From the cell containing the given text, extract its center point as (X, Y) coordinate. 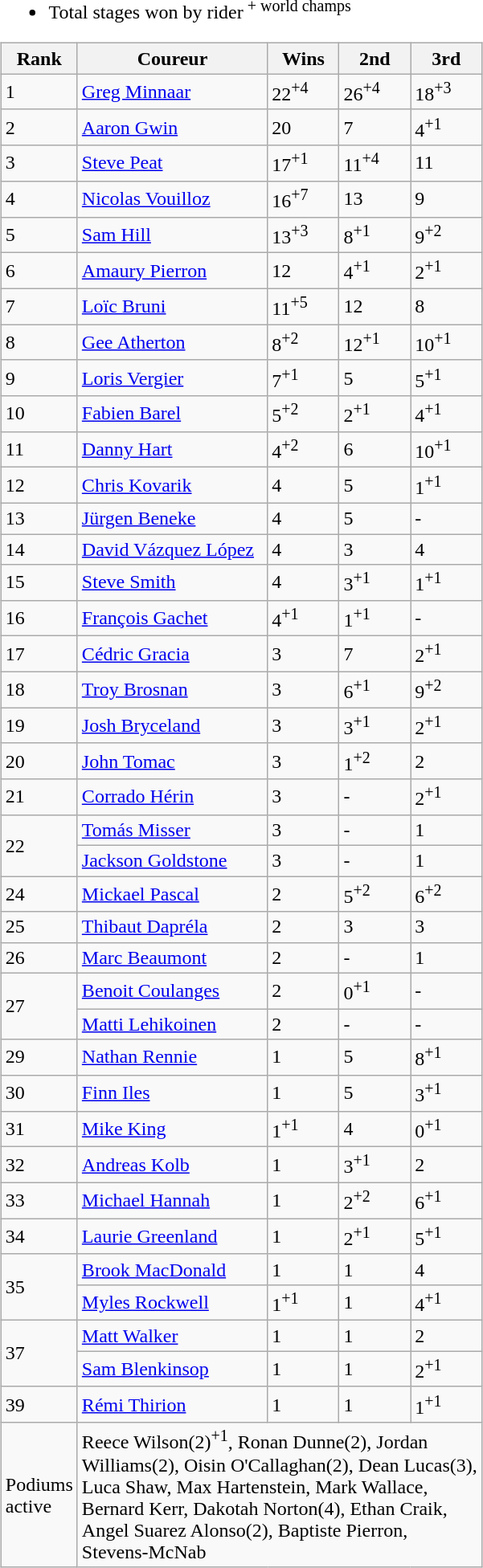
2nd (375, 59)
22 (39, 845)
Mike King (172, 1129)
Thibaut Dapréla (172, 927)
7+1 (304, 378)
26 (39, 958)
27 (39, 1006)
Brook MacDonald (172, 1269)
15 (39, 583)
16 (39, 619)
Josh Bryceland (172, 726)
39 (39, 1404)
Podiums active (39, 1495)
Marc Beaumont (172, 958)
24 (39, 895)
Michael Hannah (172, 1200)
Chris Kovarik (172, 485)
Sam Hill (172, 235)
Matti Lehikoinen (172, 1024)
Steve Smith (172, 583)
Fabien Barel (172, 414)
Mickael Pascal (172, 895)
Wins (304, 59)
4+2 (304, 450)
Nicolas Vouilloz (172, 199)
Gee Atherton (172, 342)
8+2 (304, 342)
35 (39, 1287)
21 (39, 797)
18 (39, 689)
David Vázquez López (172, 549)
33 (39, 1200)
12+1 (375, 342)
Amaury Pierron (172, 272)
10 (39, 414)
Rémi Thirion (172, 1404)
Danny Hart (172, 450)
Laurie Greenland (172, 1237)
22+4 (304, 92)
17 (39, 654)
Matt Walker (172, 1336)
14 (39, 549)
Coureur (172, 59)
Jürgen Beneke (172, 518)
Tomás Misser (172, 830)
Rank (39, 59)
34 (39, 1237)
Troy Brosnan (172, 689)
30 (39, 1092)
John Tomac (172, 762)
Greg Minnaar (172, 92)
19 (39, 726)
11+5 (304, 307)
25 (39, 927)
37 (39, 1354)
2+2 (375, 1200)
1+2 (375, 762)
18+3 (447, 92)
13+3 (304, 235)
Loris Vergier (172, 378)
Finn Iles (172, 1092)
Nathan Rennie (172, 1057)
3rd (447, 59)
32 (39, 1165)
Steve Peat (172, 164)
Loïc Bruni (172, 307)
Jackson Goldstone (172, 861)
26+4 (375, 92)
16+7 (304, 199)
Corrado Hérin (172, 797)
François Gachet (172, 619)
Myles Rockwell (172, 1303)
Cédric Gracia (172, 654)
29 (39, 1057)
Benoit Coulanges (172, 991)
6+2 (447, 895)
17+1 (304, 164)
Andreas Kolb (172, 1165)
Sam Blenkinsop (172, 1369)
11+4 (375, 164)
31 (39, 1129)
Aaron Gwin (172, 127)
